Search for the cell housing the specified text and yield its (X, Y) center coordinate. 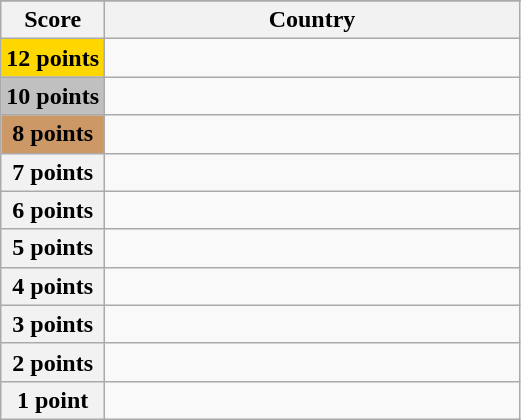
4 points (53, 286)
6 points (53, 210)
2 points (53, 362)
1 point (53, 400)
3 points (53, 324)
7 points (53, 172)
5 points (53, 248)
12 points (53, 58)
Country (312, 20)
10 points (53, 96)
Score (53, 20)
8 points (53, 134)
